Capture the cell that displays the provided text and extract its [X, Y] central coordinate. 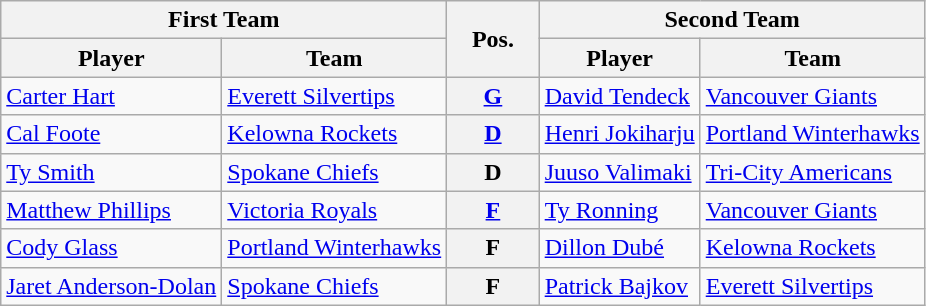
Tri-City Americans [812, 172]
Jaret Anderson-Dolan [112, 286]
G [493, 96]
Ty Ronning [620, 210]
Dillon Dubé [620, 248]
Pos. [493, 39]
Victoria Royals [334, 210]
First Team [224, 20]
Henri Jokiharju [620, 134]
Juuso Valimaki [620, 172]
Cal Foote [112, 134]
Matthew Phillips [112, 210]
Patrick Bajkov [620, 286]
Second Team [732, 20]
Ty Smith [112, 172]
Carter Hart [112, 96]
Cody Glass [112, 248]
David Tendeck [620, 96]
